Locate the cell with the specified text and output its [X, Y] center coordinate. 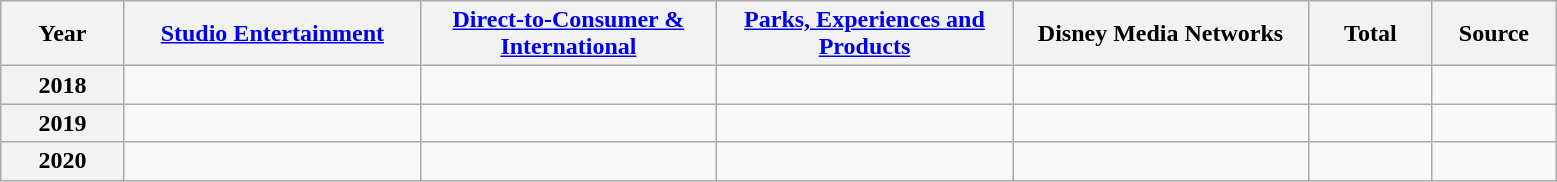
Disney Media Networks [1160, 34]
Year [63, 34]
2018 [63, 85]
Parks, Experiences and Products [864, 34]
Total [1371, 34]
Direct-to-Consumer & International [568, 34]
2019 [63, 123]
Studio Entertainment [272, 34]
2020 [63, 161]
Source [1494, 34]
